Return (X, Y) of the center of cell containing provided text 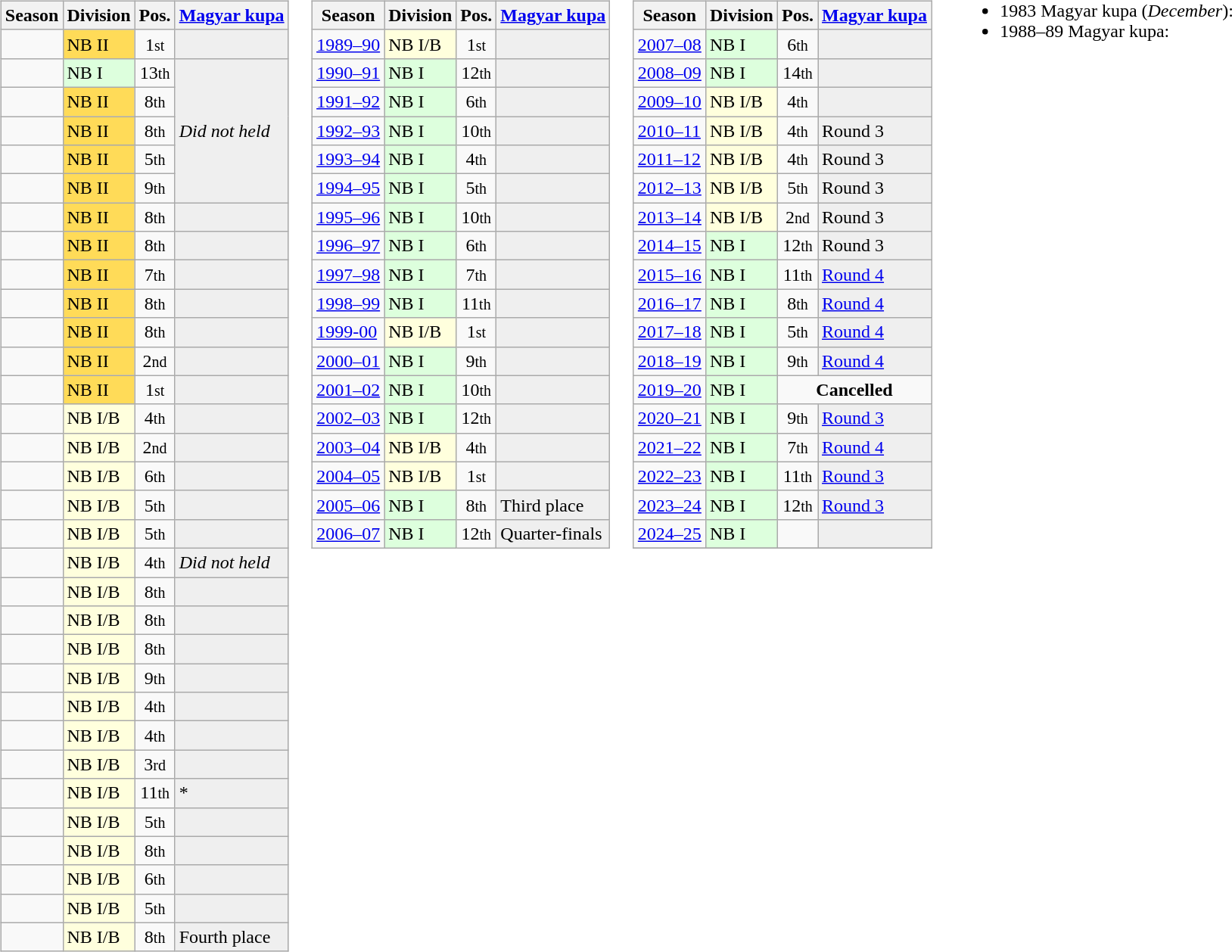
* (232, 793)
2006–07 (348, 534)
2016–17 (669, 303)
2001–02 (348, 390)
2021–22 (669, 447)
1999-00 (348, 332)
2018–19 (669, 361)
Fourth place (232, 937)
2020–21 (669, 418)
2005–06 (348, 505)
2017–18 (669, 332)
13th (154, 73)
2011–12 (669, 160)
2003–04 (348, 447)
Third place (553, 505)
14th (798, 73)
2010–11 (669, 131)
1998–99 (348, 303)
1996–97 (348, 246)
2013–14 (669, 217)
1993–94 (348, 160)
1995–96 (348, 217)
2014–15 (669, 246)
2009–10 (669, 101)
1991–92 (348, 101)
2023–24 (669, 505)
2019–20 (669, 390)
2022–23 (669, 476)
2002–03 (348, 418)
2008–09 (669, 73)
1994–95 (348, 188)
1997–98 (348, 275)
Cancelled (854, 390)
1989–90 (348, 44)
1990–91 (348, 73)
3rd (154, 764)
2007–08 (669, 44)
2000–01 (348, 361)
2015–16 (669, 275)
2004–05 (348, 476)
2024–25 (669, 534)
2012–13 (669, 188)
1992–93 (348, 131)
Quarter-finals (553, 534)
